Locate the cell with the specified text and output its (X, Y) center coordinate. 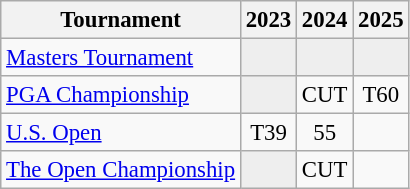
The Open Championship (121, 170)
2023 (268, 20)
Masters Tournament (121, 58)
55 (325, 133)
U.S. Open (121, 133)
Tournament (121, 20)
2024 (325, 20)
PGA Championship (121, 95)
T39 (268, 133)
2025 (381, 20)
T60 (381, 95)
